Determine the [X, Y] coordinate at the center of the cell enclosing the given text.  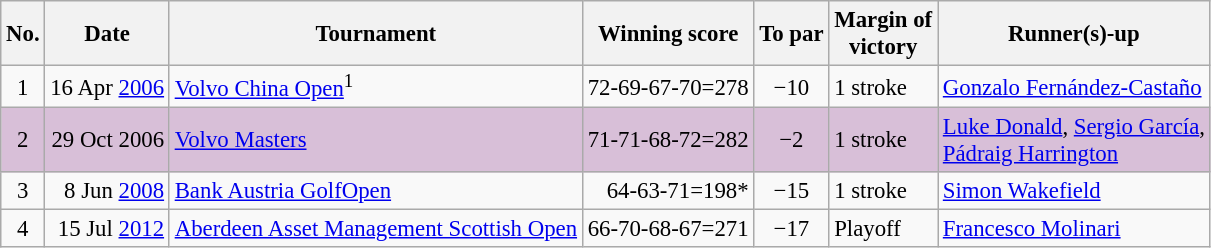
To par [792, 34]
1 [23, 87]
Luke Donald, Sergio García, Pádraig Harrington [1074, 140]
−15 [792, 191]
Bank Austria GolfOpen [376, 191]
8 Jun 2008 [107, 191]
Francesco Molinari [1074, 229]
66-70-68-67=271 [668, 229]
No. [23, 34]
−10 [792, 87]
Aberdeen Asset Management Scottish Open [376, 229]
16 Apr 2006 [107, 87]
Tournament [376, 34]
Gonzalo Fernández-Castaño [1074, 87]
64-63-71=198* [668, 191]
2 [23, 140]
4 [23, 229]
3 [23, 191]
29 Oct 2006 [107, 140]
15 Jul 2012 [107, 229]
71-71-68-72=282 [668, 140]
Volvo Masters [376, 140]
Playoff [884, 229]
Margin ofvictory [884, 34]
Winning score [668, 34]
Date [107, 34]
Simon Wakefield [1074, 191]
−2 [792, 140]
−17 [792, 229]
Volvo China Open1 [376, 87]
72-69-67-70=278 [668, 87]
Runner(s)-up [1074, 34]
